Capture the cell that displays the provided text and extract its (x, y) central coordinate. 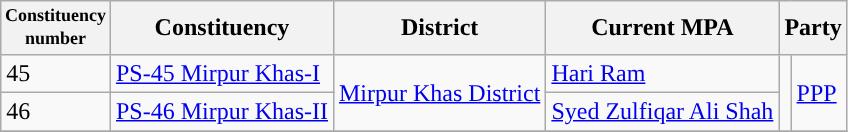
46 (56, 111)
Party (813, 28)
Hari Ram (662, 73)
District (439, 28)
PPP (819, 92)
PS-45 Mirpur Khas-I (222, 73)
45 (56, 73)
Constituency (222, 28)
Mirpur Khas District (439, 92)
PS-46 Mirpur Khas-II (222, 111)
Syed Zulfiqar Ali Shah (662, 111)
Constituency number (56, 28)
Current MPA (662, 28)
